Identify which cell holds the provided text, then report its (x, y) central coordinate. 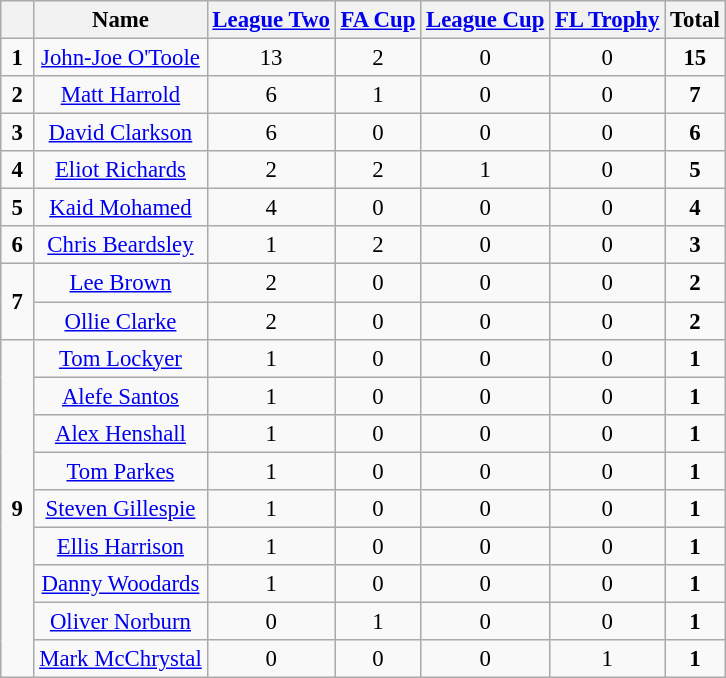
John-Joe O'Toole (120, 58)
League Two (271, 20)
Alefe Santos (120, 396)
FL Trophy (608, 20)
15 (695, 58)
Eliot Richards (120, 170)
Chris Beardsley (120, 245)
Name (120, 20)
Tom Lockyer (120, 358)
13 (271, 58)
FA Cup (378, 20)
Oliver Norburn (120, 621)
League Cup (486, 20)
Matt Harrold (120, 95)
Ellis Harrison (120, 546)
Total (695, 20)
Danny Woodards (120, 584)
Tom Parkes (120, 471)
9 (18, 508)
Kaid Mohamed (120, 208)
David Clarkson (120, 133)
Lee Brown (120, 283)
Alex Henshall (120, 433)
Mark McChrystal (120, 659)
Ollie Clarke (120, 321)
Steven Gillespie (120, 509)
